For the text-containing cell, return its midpoint in [x, y] coordinate format. 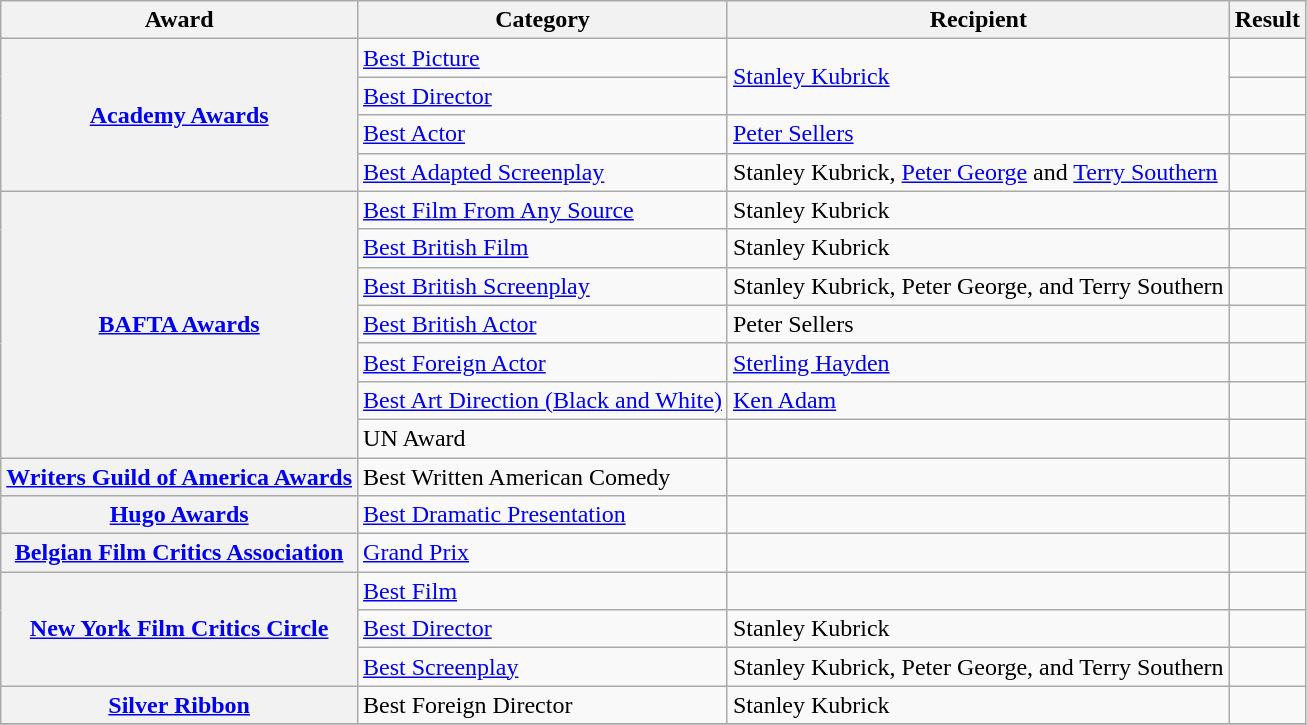
Category [543, 20]
Ken Adam [978, 400]
Best Foreign Director [543, 705]
Best British Screenplay [543, 286]
Result [1267, 20]
Best Art Direction (Black and White) [543, 400]
Best Film From Any Source [543, 210]
Best British Film [543, 248]
Best Picture [543, 58]
Hugo Awards [180, 515]
Stanley Kubrick, Peter George and Terry Southern [978, 172]
Grand Prix [543, 553]
Best Adapted Screenplay [543, 172]
Belgian Film Critics Association [180, 553]
Recipient [978, 20]
Writers Guild of America Awards [180, 477]
Award [180, 20]
Best Actor [543, 134]
Best British Actor [543, 324]
UN Award [543, 438]
Best Dramatic Presentation [543, 515]
Sterling Hayden [978, 362]
Academy Awards [180, 115]
New York Film Critics Circle [180, 629]
Best Film [543, 591]
BAFTA Awards [180, 324]
Best Foreign Actor [543, 362]
Best Written American Comedy [543, 477]
Best Screenplay [543, 667]
Silver Ribbon [180, 705]
